Return [X, Y] of the center of cell containing provided text 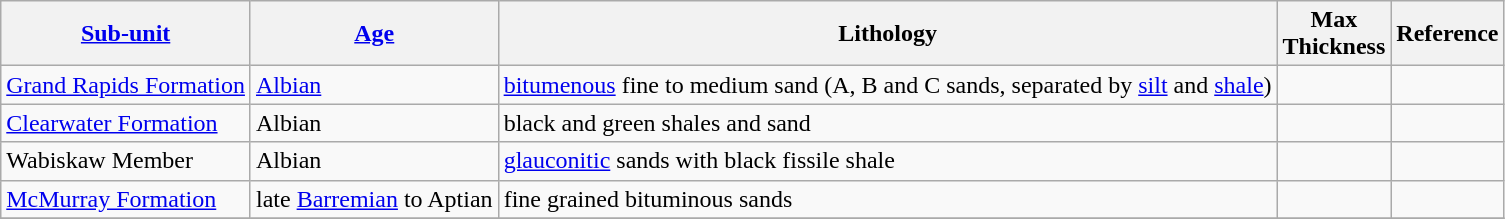
Sub-unit [126, 34]
black and green shales and sand [888, 123]
McMurray Formation [126, 199]
Age [374, 34]
bitumenous fine to medium sand (A, B and C sands, separated by silt and shale) [888, 85]
fine grained bituminous sands [888, 199]
Clearwater Formation [126, 123]
Lithology [888, 34]
glauconitic sands with black fissile shale [888, 161]
Wabiskaw Member [126, 161]
Reference [1448, 34]
late Barremian to Aptian [374, 199]
Grand Rapids Formation [126, 85]
MaxThickness [1334, 34]
